Detect which cell encompasses the target text, then output its (X, Y) center coordinate. 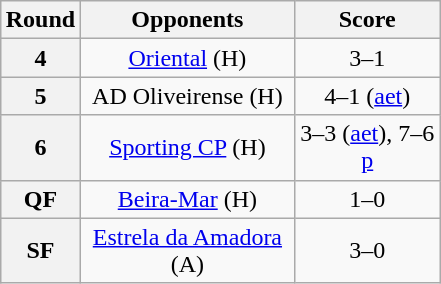
AD Oliveirense (H) (188, 96)
3–3 (aet), 7–6 p (367, 148)
SF (40, 250)
Opponents (188, 20)
QF (40, 199)
1–0 (367, 199)
Round (40, 20)
Beira-Mar (H) (188, 199)
3–0 (367, 250)
Estrela da Amadora (A) (188, 250)
4–1 (aet) (367, 96)
Oriental (H) (188, 58)
5 (40, 96)
Score (367, 20)
4 (40, 58)
Sporting CP (H) (188, 148)
6 (40, 148)
3–1 (367, 58)
